Detect which cell encompasses the target text, then output its (X, Y) center coordinate. 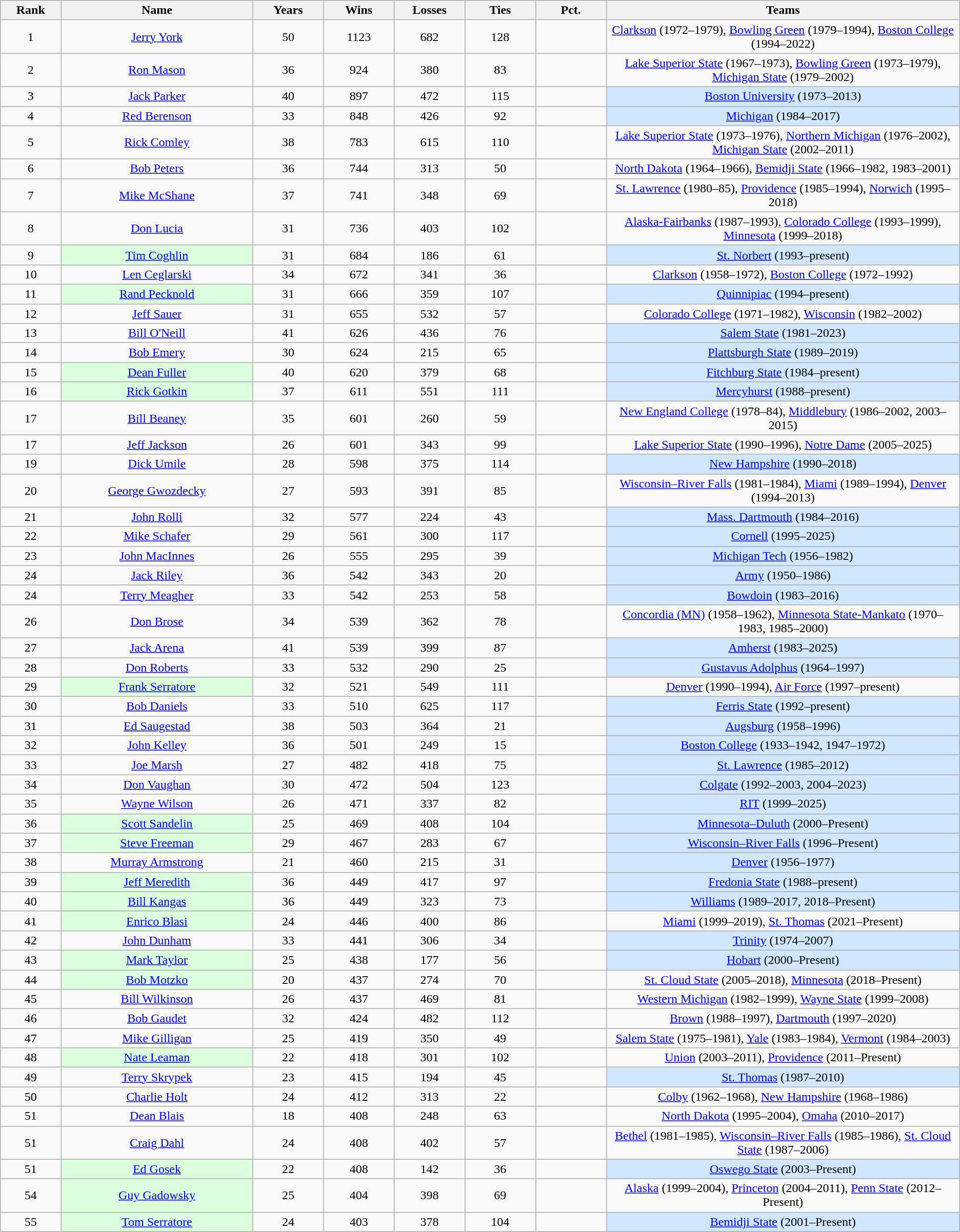
Scott Sandelin (157, 823)
97 (500, 882)
Bob Emery (157, 353)
283 (430, 843)
76 (500, 333)
249 (430, 745)
Charlie Holt (157, 1097)
Ferris State (1992–present) (783, 706)
Mark Taylor (157, 960)
783 (359, 143)
New Hampshire (1990–2018) (783, 464)
Michigan Tech (1956–1982) (783, 556)
744 (359, 169)
624 (359, 353)
Bob Motzko (157, 980)
615 (430, 143)
14 (31, 353)
58 (500, 595)
Clarkson (1972–1979), Bowling Green (1979–1994), Boston College (1994–2022) (783, 37)
611 (359, 392)
441 (359, 940)
10 (31, 274)
Bethel (1981–1985), Wisconsin–River Falls (1985–1986), St. Cloud State (1987–2006) (783, 1142)
Oswego State (2003–Present) (783, 1169)
99 (500, 445)
Pct. (571, 10)
521 (359, 687)
7 (31, 195)
301 (430, 1058)
Gustavus Adolphus (1964–1997) (783, 667)
438 (359, 960)
404 (359, 1196)
Fitchburg State (1984–present) (783, 372)
Lake Superior State (1967–1973), Bowling Green (1973–1979), Michigan State (1979–2002) (783, 70)
Rank (31, 10)
16 (31, 392)
61 (500, 255)
Plattsburgh State (1989–2019) (783, 353)
350 (430, 1038)
Bowdoin (1983–2016) (783, 595)
Jeff Meredith (157, 882)
42 (31, 940)
Salem State (1981–2023) (783, 333)
848 (359, 116)
Mercyhurst (1988–present) (783, 392)
Mike Gilligan (157, 1038)
92 (500, 116)
Don Lucia (157, 229)
436 (430, 333)
419 (359, 1038)
Salem State (1975–1981), Yale (1983–1984), Vermont (1984–2003) (783, 1038)
Quinnipiac (1994–present) (783, 294)
St. Thomas (1987–2010) (783, 1077)
Boston College (1933–1942, 1947–1972) (783, 745)
Cornell (1995–2025) (783, 536)
274 (430, 980)
8 (31, 229)
Joe Marsh (157, 765)
323 (430, 901)
Bill O'Neill (157, 333)
Jeff Jackson (157, 445)
115 (500, 96)
5 (31, 143)
2 (31, 70)
Losses (430, 10)
Dean Blais (157, 1116)
St. Norbert (1993–present) (783, 255)
70 (500, 980)
128 (500, 37)
Wisconsin–River Falls (1981–1984), Miami (1989–1994), Denver (1994–2013) (783, 490)
Bob Gaudet (157, 1019)
Denver (1956–1977) (783, 862)
Michigan (1984–2017) (783, 116)
4 (31, 116)
551 (430, 392)
375 (430, 464)
North Dakota (1995–2004), Omaha (2010–2017) (783, 1116)
471 (359, 804)
RIT (1999–2025) (783, 804)
46 (31, 1019)
625 (430, 706)
Jack Riley (157, 575)
Ed Saugestad (157, 726)
83 (500, 70)
194 (430, 1077)
672 (359, 274)
Bob Peters (157, 169)
501 (359, 745)
142 (430, 1169)
Terry Skrypek (157, 1077)
110 (500, 143)
Dean Fuller (157, 372)
1 (31, 37)
Dick Umile (157, 464)
George Gwozdecky (157, 490)
Frank Serratore (157, 687)
82 (500, 804)
Alaska-Fairbanks (1987–1993), Colorado College (1993–1999), Minnesota (1999–2018) (783, 229)
Denver (1990–1994), Air Force (1997–present) (783, 687)
Bill Wilkinson (157, 999)
65 (500, 353)
260 (430, 418)
248 (430, 1116)
John MacInnes (157, 556)
380 (430, 70)
306 (430, 940)
Tim Coghlin (157, 255)
924 (359, 70)
736 (359, 229)
55 (31, 1222)
Wisconsin–River Falls (1996–Present) (783, 843)
112 (500, 1019)
378 (430, 1222)
Minnesota–Duluth (2000–Present) (783, 823)
63 (500, 1116)
684 (359, 255)
Steve Freeman (157, 843)
11 (31, 294)
379 (430, 372)
460 (359, 862)
Boston University (1973–2013) (783, 96)
598 (359, 464)
St. Cloud State (2005–2018), Minnesota (2018–Present) (783, 980)
Clarkson (1958–1972), Boston College (1972–1992) (783, 274)
593 (359, 490)
Amherst (1983–2025) (783, 648)
555 (359, 556)
561 (359, 536)
81 (500, 999)
Jack Arena (157, 648)
Don Roberts (157, 667)
85 (500, 490)
Don Brose (157, 621)
Trinity (1974–2007) (783, 940)
897 (359, 96)
Army (1950–1986) (783, 575)
398 (430, 1196)
186 (430, 255)
86 (500, 921)
Jack Parker (157, 96)
549 (430, 687)
19 (31, 464)
417 (430, 882)
Jerry York (157, 37)
399 (430, 648)
47 (31, 1038)
75 (500, 765)
Jeff Sauer (157, 313)
741 (359, 195)
Murray Armstrong (157, 862)
John Dunham (157, 940)
Rick Gotkin (157, 392)
Colby (1962–1968), New Hampshire (1968–1986) (783, 1097)
364 (430, 726)
87 (500, 648)
391 (430, 490)
1123 (359, 37)
177 (430, 960)
Nate Leaman (157, 1058)
13 (31, 333)
107 (500, 294)
Concordia (MN) (1958–1962), Minnesota State-Mankato (1970–1983, 1985–2000) (783, 621)
Hobart (2000–Present) (783, 960)
Teams (783, 10)
Craig Dahl (157, 1142)
Enrico Blasi (157, 921)
56 (500, 960)
446 (359, 921)
400 (430, 921)
620 (359, 372)
Union (2003–2011), Providence (2011–Present) (783, 1058)
467 (359, 843)
Western Michigan (1982–1999), Wayne State (1999–2008) (783, 999)
224 (430, 517)
Mass. Dartmouth (1984–2016) (783, 517)
Bill Kangas (157, 901)
68 (500, 372)
Colorado College (1971–1982), Wisconsin (1982–2002) (783, 313)
Williams (1989–2017, 2018–Present) (783, 901)
48 (31, 1058)
577 (359, 517)
424 (359, 1019)
Wayne Wilson (157, 804)
359 (430, 294)
348 (430, 195)
682 (430, 37)
Ed Gosek (157, 1169)
59 (500, 418)
341 (430, 274)
666 (359, 294)
Bill Beaney (157, 418)
54 (31, 1196)
504 (430, 784)
362 (430, 621)
9 (31, 255)
290 (430, 667)
Brown (1988–1997), Dartmouth (1997–2020) (783, 1019)
Guy Gadowsky (157, 1196)
Ties (500, 10)
114 (500, 464)
Ron Mason (157, 70)
6 (31, 169)
44 (31, 980)
295 (430, 556)
Augsburg (1958–1996) (783, 726)
Tom Serratore (157, 1222)
Rand Pecknold (157, 294)
412 (359, 1097)
78 (500, 621)
Miami (1999–2019), St. Thomas (2021–Present) (783, 921)
Lake Superior State (1973–1976), Northern Michigan (1976–2002), Michigan State (2002–2011) (783, 143)
New England College (1978–84), Middlebury (1986–2002, 2003–2015) (783, 418)
426 (430, 116)
Rick Comley (157, 143)
Terry Meagher (157, 595)
Alaska (1999–2004), Princeton (2004–2011), Penn State (2012–Present) (783, 1196)
Colgate (1992–2003, 2004–2023) (783, 784)
Wins (359, 10)
655 (359, 313)
Name (157, 10)
67 (500, 843)
Years (288, 10)
Red Berenson (157, 116)
St. Lawrence (1980–85), Providence (1985–1994), Norwich (1995–2018) (783, 195)
402 (430, 1142)
Bob Daniels (157, 706)
337 (430, 804)
12 (31, 313)
Don Vaughan (157, 784)
503 (359, 726)
18 (288, 1116)
510 (359, 706)
73 (500, 901)
253 (430, 595)
Lake Superior State (1990–1996), Notre Dame (2005–2025) (783, 445)
Bemidji State (2001–Present) (783, 1222)
3 (31, 96)
Len Ceglarski (157, 274)
John Rolli (157, 517)
North Dakota (1964–1966), Bemidji State (1966–1982, 1983–2001) (783, 169)
Mike McShane (157, 195)
123 (500, 784)
Fredonia State (1988–present) (783, 882)
St. Lawrence (1985–2012) (783, 765)
415 (359, 1077)
626 (359, 333)
John Kelley (157, 745)
300 (430, 536)
Mike Schafer (157, 536)
